Return [x, y] of the center of cell containing provided text 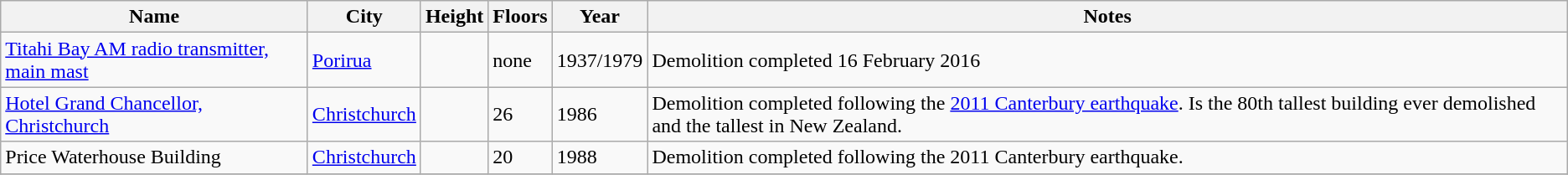
1986 [600, 114]
Hotel Grand Chancellor, Christchurch [154, 114]
Notes [1107, 17]
City [364, 17]
Floors [520, 17]
Name [154, 17]
1937/1979 [600, 60]
Demolition completed following the 2011 Canterbury earthquake. [1107, 157]
Demolition completed following the 2011 Canterbury earthquake. Is the 80th tallest building ever demolished and the tallest in New Zealand. [1107, 114]
20 [520, 157]
Year [600, 17]
none [520, 60]
Demolition completed 16 February 2016 [1107, 60]
Titahi Bay AM radio transmitter, main mast [154, 60]
1988 [600, 157]
Height [454, 17]
26 [520, 114]
Price Waterhouse Building [154, 157]
Porirua [364, 60]
